Locate the cell with the specified text and output its (X, Y) center coordinate. 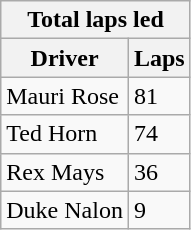
81 (159, 96)
74 (159, 134)
36 (159, 172)
Driver (65, 58)
Ted Horn (65, 134)
Laps (159, 58)
Rex Mays (65, 172)
9 (159, 210)
Mauri Rose (65, 96)
Total laps led (96, 20)
Duke Nalon (65, 210)
